Pinpoint the cell where the given text exists, returning its [X, Y] midpoint coordinate. 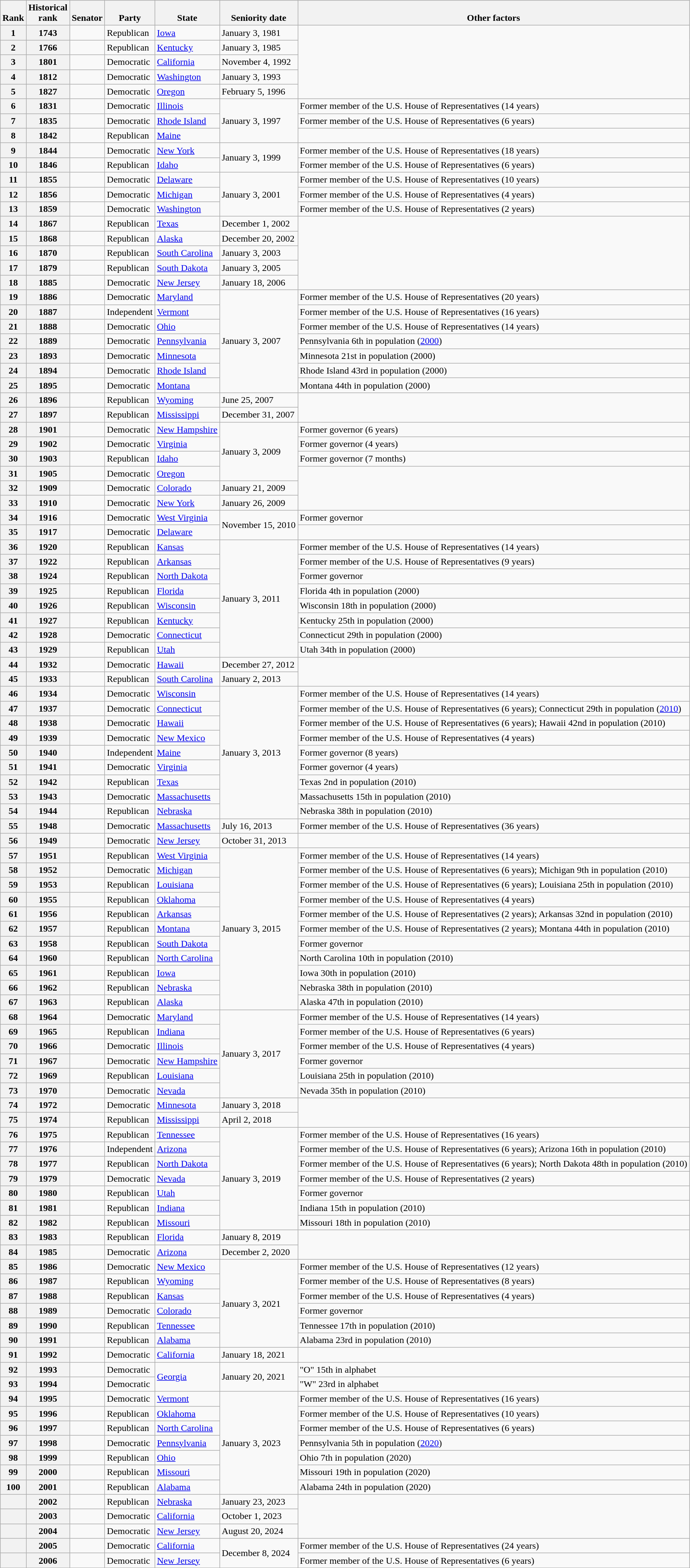
Minnesota 21st in population (2000) [493, 356]
1956 [48, 914]
1987 [48, 1281]
1917 [48, 532]
1855 [48, 179]
1989 [48, 1311]
90 [13, 1340]
January 23, 2023 [259, 1502]
1929 [48, 650]
54 [13, 811]
95 [13, 1414]
January 3, 1993 [259, 77]
57 [13, 855]
68 [13, 1017]
1910 [48, 503]
1949 [48, 841]
70 [13, 1046]
January 3, 2019 [259, 1178]
1894 [48, 370]
23 [13, 356]
Former member of the U.S. House of Representatives (6 years); Michigan 9th in population (2010) [493, 870]
Alabama 24th in population (2020) [493, 1487]
April 2, 2018 [259, 1120]
January 3, 1981 [259, 33]
1934 [48, 694]
51 [13, 767]
1982 [48, 1223]
1998 [48, 1443]
25 [13, 385]
1941 [48, 767]
Former member of the U.S. House of Representatives (6 years); North Dakota 48th in population (2010) [493, 1164]
29 [13, 444]
November 4, 1992 [259, 62]
January 20, 2021 [259, 1377]
78 [13, 1164]
89 [13, 1325]
1886 [48, 297]
1920 [48, 547]
February 5, 1996 [259, 91]
1980 [48, 1193]
63 [13, 944]
8 [13, 135]
Former member of the U.S. House of Representatives (2 years); Montana 44th in population (2010) [493, 929]
Florida 4th in population (2000) [493, 591]
17 [13, 268]
Former member of the U.S. House of Representatives (20 years) [493, 297]
"W" 23rd in alphabet [493, 1384]
Former member of the U.S. House of Representatives (9 years) [493, 562]
1977 [48, 1164]
84 [13, 1252]
1867 [48, 224]
January 3, 2015 [259, 929]
"O" 15th in alphabet [493, 1370]
Missouri 18th in population (2010) [493, 1223]
61 [13, 914]
1844 [48, 150]
1885 [48, 282]
10 [13, 165]
State [187, 13]
Former member of the U.S. House of Representatives (36 years) [493, 826]
Party [130, 13]
1835 [48, 121]
1975 [48, 1134]
76 [13, 1134]
Former member of the U.S. House of Representatives (24 years) [493, 1546]
83 [13, 1237]
1905 [48, 474]
Alaska 47th in population (2010) [493, 1002]
4 [13, 77]
24 [13, 370]
December 8, 2024 [259, 1553]
Nevada 35th in population (2010) [493, 1090]
2005 [48, 1546]
1995 [48, 1399]
Former governor (8 years) [493, 753]
99 [13, 1472]
1948 [48, 826]
January 3, 2005 [259, 268]
41 [13, 620]
Indiana 15th in population (2010) [493, 1208]
3 [13, 62]
Former member of the U.S. House of Representatives (6 years); Hawaii 42nd in population (2010) [493, 723]
1 [13, 33]
1999 [48, 1458]
1986 [48, 1267]
1902 [48, 444]
2003 [48, 1516]
1922 [48, 562]
Other factors [493, 13]
18 [13, 282]
1940 [48, 753]
August 20, 2024 [259, 1531]
80 [13, 1193]
82 [13, 1223]
Former member of the U.S. House of Representatives (6 years); Connecticut 29th in population (2010) [493, 709]
59 [13, 885]
December 2, 2020 [259, 1252]
1937 [48, 709]
5 [13, 91]
1990 [48, 1325]
1827 [48, 91]
40 [13, 606]
Iowa 30th in population (2010) [493, 973]
72 [13, 1076]
27 [13, 414]
36 [13, 547]
October 1, 2023 [259, 1516]
January 3, 2021 [259, 1303]
Utah 34th in population (2000) [493, 650]
2 [13, 47]
1951 [48, 855]
71 [13, 1061]
2004 [48, 1531]
Former member of the U.S. House of Representatives (6 years); Louisiana 25th in population (2010) [493, 885]
11 [13, 179]
January 3, 1997 [259, 121]
56 [13, 841]
1992 [48, 1355]
Tennessee 17th in population (2010) [493, 1325]
6 [13, 106]
88 [13, 1311]
38 [13, 576]
92 [13, 1370]
June 25, 2007 [259, 400]
1979 [48, 1179]
1955 [48, 900]
1926 [48, 606]
January 3, 2007 [259, 341]
January 3, 2003 [259, 253]
1879 [48, 268]
1942 [48, 782]
94 [13, 1399]
1997 [48, 1428]
1868 [48, 238]
1991 [48, 1340]
100 [13, 1487]
1985 [48, 1252]
Massachusetts 15th in population (2010) [493, 797]
1889 [48, 341]
1846 [48, 165]
45 [13, 679]
January 3, 2011 [259, 598]
Former member of the U.S. House of Representatives (6 years); Arizona 16th in population (2010) [493, 1149]
65 [13, 973]
Alabama 23rd in population (2010) [493, 1340]
81 [13, 1208]
1895 [48, 385]
December 1, 2002 [259, 224]
Former member of the U.S. House of Representatives (2 years); Arkansas 32nd in population (2010) [493, 914]
1962 [48, 988]
Rhode Island 43rd in population (2000) [493, 370]
1870 [48, 253]
January 2, 2013 [259, 679]
1903 [48, 459]
1958 [48, 944]
14 [13, 224]
1953 [48, 885]
January 3, 2017 [259, 1054]
1960 [48, 958]
1963 [48, 1002]
67 [13, 1002]
1924 [48, 576]
Georgia [187, 1377]
1887 [48, 312]
1888 [48, 326]
Seniority date [259, 13]
1743 [48, 33]
1967 [48, 1061]
19 [13, 297]
35 [13, 532]
January 3, 1985 [259, 47]
30 [13, 459]
Ohio 7th in population (2020) [493, 1458]
January 18, 2006 [259, 282]
47 [13, 709]
64 [13, 958]
77 [13, 1149]
21 [13, 326]
November 15, 2010 [259, 525]
Former governor (6 years) [493, 430]
Kentucky 25th in population (2000) [493, 620]
60 [13, 900]
50 [13, 753]
January 8, 2019 [259, 1237]
16 [13, 253]
1993 [48, 1370]
69 [13, 1032]
85 [13, 1267]
37 [13, 562]
1988 [48, 1296]
97 [13, 1443]
1927 [48, 620]
1957 [48, 929]
15 [13, 238]
96 [13, 1428]
34 [13, 518]
1961 [48, 973]
1969 [48, 1076]
26 [13, 400]
43 [13, 650]
1928 [48, 635]
13 [13, 209]
7 [13, 121]
86 [13, 1281]
74 [13, 1105]
January 3, 2013 [259, 753]
1943 [48, 797]
1932 [48, 664]
1996 [48, 1414]
1766 [48, 47]
January 21, 2009 [259, 488]
Former member of the U.S. House of Representatives (8 years) [493, 1281]
1983 [48, 1237]
1856 [48, 194]
2000 [48, 1472]
33 [13, 503]
1842 [48, 135]
Texas 2nd in population (2010) [493, 782]
Missouri 19th in population (2020) [493, 1472]
46 [13, 694]
98 [13, 1458]
January 3, 2001 [259, 194]
91 [13, 1355]
58 [13, 870]
32 [13, 488]
1909 [48, 488]
1801 [48, 62]
1981 [48, 1208]
1925 [48, 591]
Montana 44th in population (2000) [493, 385]
20 [13, 312]
December 31, 2007 [259, 414]
1974 [48, 1120]
1901 [48, 430]
1938 [48, 723]
53 [13, 797]
January 26, 2009 [259, 503]
73 [13, 1090]
July 16, 2013 [259, 826]
1831 [48, 106]
1939 [48, 738]
1897 [48, 414]
October 31, 2013 [259, 841]
9 [13, 150]
66 [13, 988]
January 3, 1999 [259, 157]
55 [13, 826]
1933 [48, 679]
12 [13, 194]
2002 [48, 1502]
22 [13, 341]
1965 [48, 1032]
Former member of the U.S. House of Representatives (18 years) [493, 150]
Rank [13, 13]
1859 [48, 209]
Pennsylvania 6th in population (2000) [493, 341]
1972 [48, 1105]
52 [13, 782]
North Carolina 10th in population (2010) [493, 958]
1964 [48, 1017]
1970 [48, 1090]
Former member of the U.S. House of Representatives (12 years) [493, 1267]
1944 [48, 811]
Former governor (7 months) [493, 459]
January 3, 2009 [259, 452]
1966 [48, 1046]
January 3, 2023 [259, 1443]
1952 [48, 870]
1896 [48, 400]
1994 [48, 1384]
December 20, 2002 [259, 238]
93 [13, 1384]
87 [13, 1296]
39 [13, 591]
75 [13, 1120]
Wisconsin 18th in population (2000) [493, 606]
Senator [87, 13]
January 3, 2018 [259, 1105]
1812 [48, 77]
January 18, 2021 [259, 1355]
1916 [48, 518]
Louisiana 25th in population (2010) [493, 1076]
Historicalrank [48, 13]
2006 [48, 1560]
Connecticut 29th in population (2000) [493, 635]
49 [13, 738]
62 [13, 929]
28 [13, 430]
79 [13, 1179]
1976 [48, 1149]
2001 [48, 1487]
Pennsylvania 5th in population (2020) [493, 1443]
42 [13, 635]
48 [13, 723]
31 [13, 474]
1893 [48, 356]
December 27, 2012 [259, 664]
44 [13, 664]
